Locate the cell with the specified text and output its (X, Y) center coordinate. 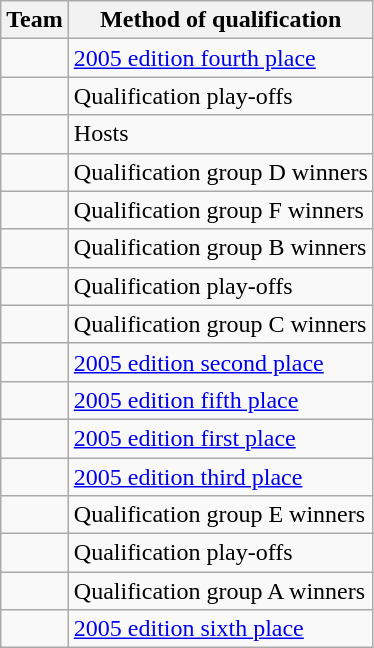
Method of qualification (220, 20)
2005 edition fourth place (220, 58)
Team (35, 20)
Qualification group C winners (220, 324)
2005 edition first place (220, 438)
2005 edition second place (220, 362)
2005 edition sixth place (220, 629)
Qualification group D winners (220, 172)
Qualification group F winners (220, 210)
Hosts (220, 134)
Qualification group E winners (220, 515)
2005 edition fifth place (220, 400)
2005 edition third place (220, 477)
Qualification group B winners (220, 248)
Qualification group A winners (220, 591)
